Scan for the cell matching the given text and deliver its [x, y] coordinate at center. 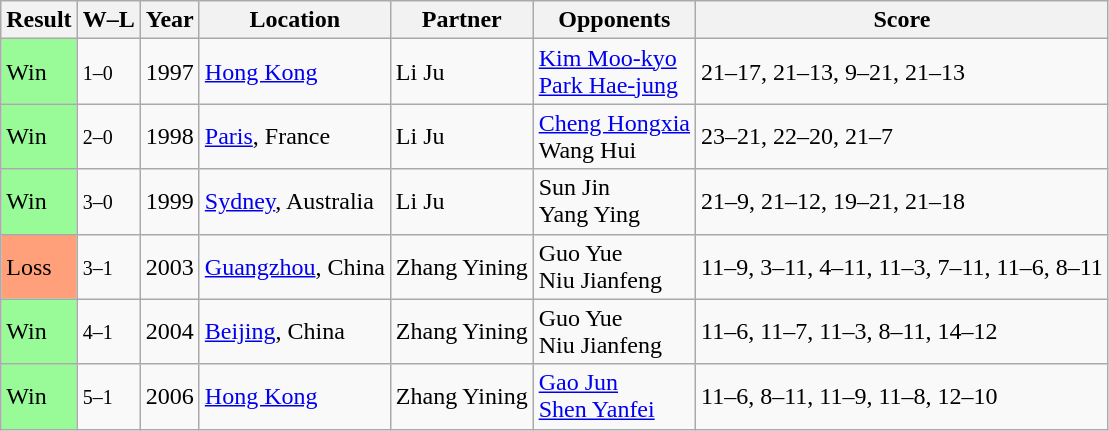
3–0 [108, 202]
Guangzhou, China [294, 266]
4–1 [108, 332]
1998 [170, 136]
11–6, 11–7, 11–3, 8–11, 14–12 [902, 332]
2004 [170, 332]
Beijing, China [294, 332]
2006 [170, 396]
2–0 [108, 136]
Sydney, Australia [294, 202]
Sun Jin Yang Ying [614, 202]
11–9, 3–11, 4–11, 11–3, 7–11, 11–6, 8–11 [902, 266]
21–17, 21–13, 9–21, 21–13 [902, 72]
Loss [39, 266]
Location [294, 20]
Opponents [614, 20]
Gao Jun Shen Yanfei [614, 396]
Kim Moo-kyo Park Hae-jung [614, 72]
1–0 [108, 72]
3–1 [108, 266]
1997 [170, 72]
Partner [462, 20]
Score [902, 20]
2003 [170, 266]
Year [170, 20]
1999 [170, 202]
23–21, 22–20, 21–7 [902, 136]
11–6, 8–11, 11–9, 11–8, 12–10 [902, 396]
Result [39, 20]
21–9, 21–12, 19–21, 21–18 [902, 202]
Cheng Hongxia Wang Hui [614, 136]
W–L [108, 20]
Paris, France [294, 136]
5–1 [108, 396]
